Scan for the cell matching the given text and deliver its (X, Y) coordinate at center. 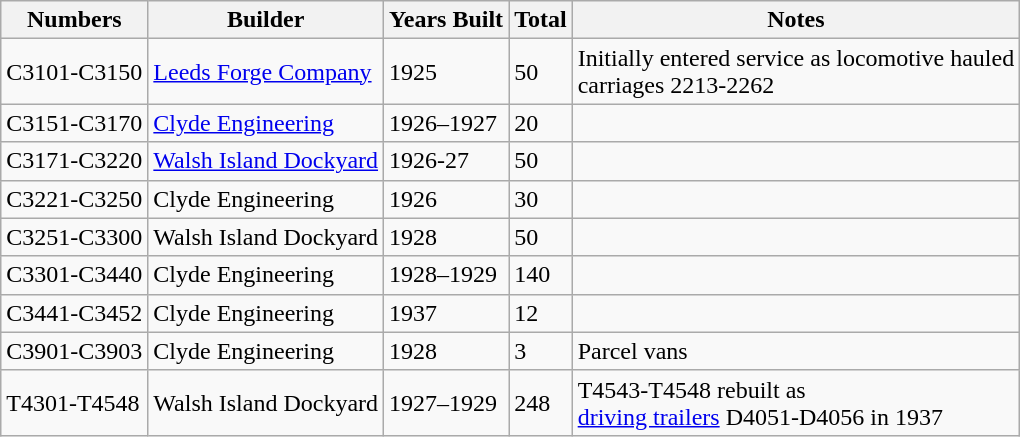
3 (541, 351)
1937 (446, 313)
1925 (446, 72)
C3221-C3250 (74, 199)
C3151-C3170 (74, 123)
1926–1927 (446, 123)
C3171-C3220 (74, 161)
C3441-C3452 (74, 313)
C3101-C3150 (74, 72)
Builder (266, 20)
Numbers (74, 20)
1928–1929 (446, 275)
Notes (796, 20)
30 (541, 199)
T4543-T4548 rebuilt asdriving trailers D4051-D4056 in 1937 (796, 402)
1926-27 (446, 161)
Initially entered service as locomotive hauledcarriages 2213-2262 (796, 72)
Total (541, 20)
Years Built (446, 20)
140 (541, 275)
1927–1929 (446, 402)
T4301-T4548 (74, 402)
Leeds Forge Company (266, 72)
12 (541, 313)
20 (541, 123)
248 (541, 402)
Parcel vans (796, 351)
C3251-C3300 (74, 237)
1926 (446, 199)
C3301-C3440 (74, 275)
C3901-C3903 (74, 351)
